Extract the (X, Y) coordinate from the center of the cell holding the provided text.  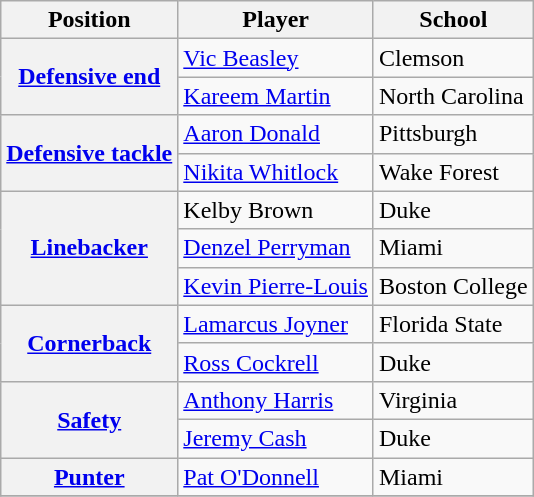
Defensive end (90, 77)
Boston College (453, 286)
Florida State (453, 324)
North Carolina (453, 96)
Kareem Martin (276, 96)
Denzel Perryman (276, 248)
Player (276, 20)
Vic Beasley (276, 58)
Clemson (453, 58)
Nikita Whitlock (276, 172)
Safety (90, 419)
Pat O'Donnell (276, 477)
Jeremy Cash (276, 438)
Kelby Brown (276, 210)
Linebacker (90, 248)
Defensive tackle (90, 153)
Kevin Pierre-Louis (276, 286)
Lamarcus Joyner (276, 324)
Anthony Harris (276, 400)
School (453, 20)
Pittsburgh (453, 134)
Wake Forest (453, 172)
Punter (90, 477)
Cornerback (90, 343)
Aaron Donald (276, 134)
Virginia (453, 400)
Ross Cockrell (276, 362)
Position (90, 20)
